Pinpoint the cell where the given text exists, returning its [X, Y] midpoint coordinate. 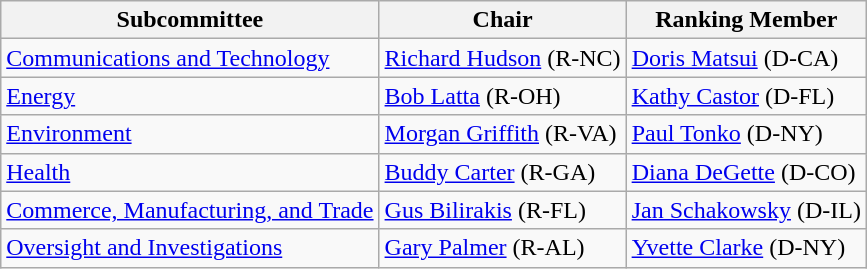
Doris Matsui (D-CA) [746, 58]
Kathy Castor (D-FL) [746, 96]
Buddy Carter (R-GA) [502, 172]
Communications and Technology [190, 58]
Bob Latta (R-OH) [502, 96]
Richard Hudson (R-NC) [502, 58]
Commerce, Manufacturing, and Trade [190, 210]
Morgan Griffith (R-VA) [502, 134]
Diana DeGette (D-CO) [746, 172]
Subcommittee [190, 20]
Jan Schakowsky (D-IL) [746, 210]
Chair [502, 20]
Paul Tonko (D-NY) [746, 134]
Gary Palmer (R-AL) [502, 248]
Health [190, 172]
Energy [190, 96]
Yvette Clarke (D-NY) [746, 248]
Oversight and Investigations [190, 248]
Environment [190, 134]
Ranking Member [746, 20]
Gus Bilirakis (R-FL) [502, 210]
